From the cell containing the given text, extract its center point as [x, y] coordinate. 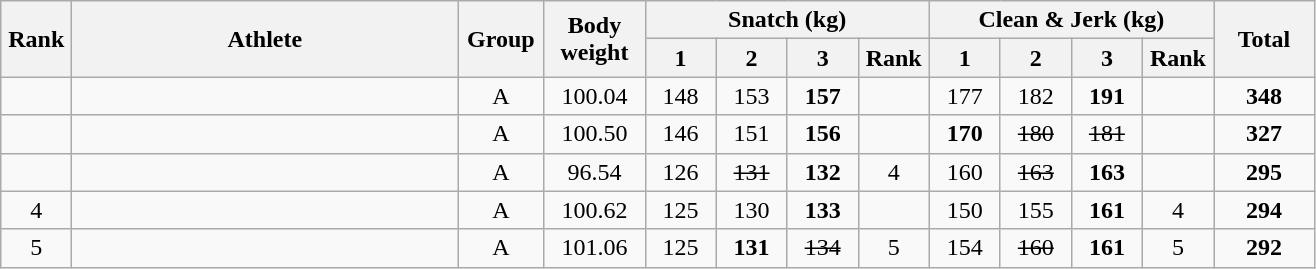
100.04 [594, 96]
100.62 [594, 210]
133 [822, 210]
180 [1036, 134]
327 [1264, 134]
151 [752, 134]
191 [1106, 96]
134 [822, 248]
Clean & Jerk (kg) [1071, 20]
292 [1264, 248]
100.50 [594, 134]
295 [1264, 172]
348 [1264, 96]
101.06 [594, 248]
157 [822, 96]
181 [1106, 134]
182 [1036, 96]
Group [501, 39]
154 [964, 248]
177 [964, 96]
170 [964, 134]
Body weight [594, 39]
132 [822, 172]
155 [1036, 210]
294 [1264, 210]
Total [1264, 39]
126 [680, 172]
148 [680, 96]
153 [752, 96]
156 [822, 134]
Snatch (kg) [787, 20]
150 [964, 210]
Athlete [265, 39]
96.54 [594, 172]
146 [680, 134]
130 [752, 210]
